Pinpoint the cell where the given text exists, returning its [X, Y] midpoint coordinate. 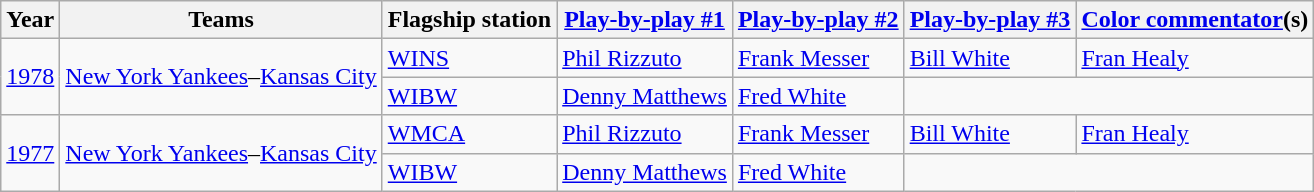
Color commentator(s) [1195, 20]
Teams [221, 20]
1978 [30, 77]
Play-by-play #2 [818, 20]
Year [30, 20]
Flagship station [469, 20]
Play-by-play #1 [645, 20]
WINS [469, 58]
WMCA [469, 134]
1977 [30, 153]
Play-by-play #3 [990, 20]
